Capture the cell that displays the provided text and extract its [X, Y] central coordinate. 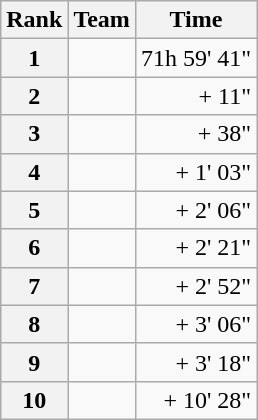
+ 2' 06" [196, 210]
3 [34, 134]
Team [102, 20]
9 [34, 362]
+ 2' 52" [196, 286]
Time [196, 20]
+ 10' 28" [196, 400]
5 [34, 210]
4 [34, 172]
1 [34, 58]
Rank [34, 20]
8 [34, 324]
+ 3' 06" [196, 324]
7 [34, 286]
6 [34, 248]
71h 59' 41" [196, 58]
10 [34, 400]
+ 38" [196, 134]
+ 3' 18" [196, 362]
2 [34, 96]
+ 2' 21" [196, 248]
+ 1' 03" [196, 172]
+ 11" [196, 96]
